Find where the given text appears and provide that cell's center as (X, Y) coordinate. 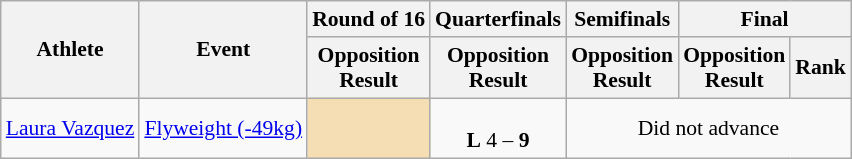
Final (764, 19)
Flyweight (-49kg) (223, 128)
Laura Vazquez (70, 128)
Semifinals (622, 19)
Rank (820, 68)
Quarterfinals (498, 19)
Did not advance (708, 128)
Athlete (70, 50)
Event (223, 50)
L 4 – 9 (498, 128)
Round of 16 (368, 19)
